Extract the [X, Y] coordinate from the center of the cell holding the provided text.  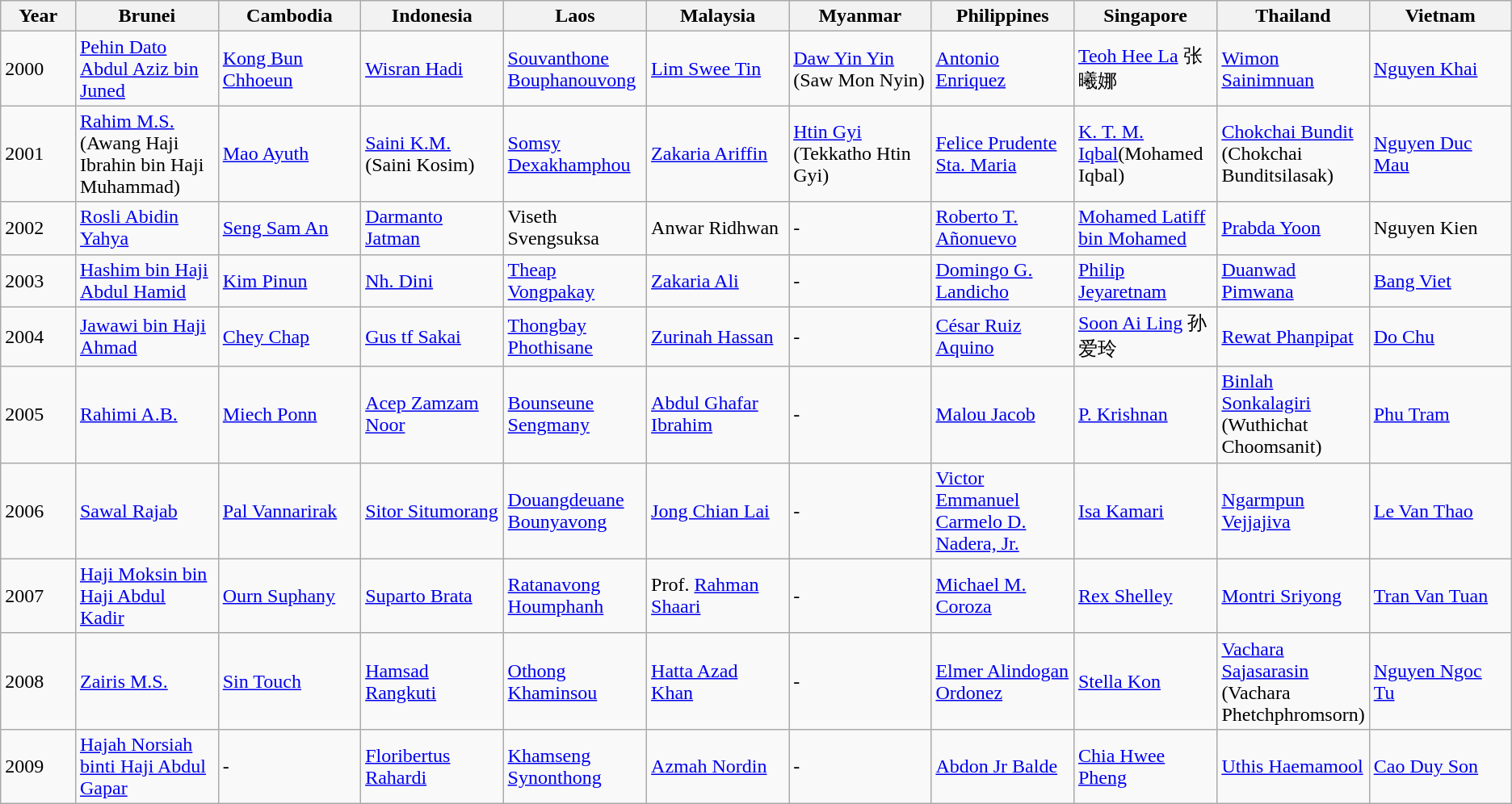
Philip Jeyaretnam [1145, 281]
Teoh Hee La 张曦娜 [1145, 69]
Hashim bin Haji Abdul Hamid [147, 281]
Jong Chian Lai [718, 510]
Zurinah Hassan [718, 337]
Suparto Brata [432, 596]
2003 [39, 281]
Prabda Yoon [1293, 228]
2005 [39, 415]
Victor Emmanuel Carmelo D. Nadera, Jr. [1003, 510]
P. Krishnan [1145, 415]
Michael M. Coroza [1003, 596]
Montri Sriyong [1293, 596]
Cao Duy Son [1440, 766]
Antonio Enriquez [1003, 69]
Abdon Jr Balde [1003, 766]
Sin Touch [289, 681]
Zakaria Ariffin [718, 153]
Tran Van Tuan [1440, 596]
Ourn Suphany [289, 596]
Floribertus Rahardi [432, 766]
Chey Chap [289, 337]
Stella Kon [1145, 681]
Wisran Hadi [432, 69]
César Ruiz Aquino [1003, 337]
Lim Swee Tin [718, 69]
Rahimi A.B. [147, 415]
Prof. Rahman Shaari [718, 596]
Nguyen Duc Mau [1440, 153]
2008 [39, 681]
Khamseng Synonthong [575, 766]
Soon Ai Ling 孙爱玲 [1145, 337]
Hamsad Rangkuti [432, 681]
Felice Prudente Sta. Maria [1003, 153]
Brunei [147, 16]
Laos [575, 16]
Vietnam [1440, 16]
Mohamed Latiff bin Mohamed [1145, 228]
Nguyen Ngoc Tu [1440, 681]
Jawawi bin Haji Ahmad [147, 337]
Acep Zamzam Noor [432, 415]
Rosli Abidin Yahya [147, 228]
Souvanthone Bouphanouvong [575, 69]
Zairis M.S. [147, 681]
2004 [39, 337]
Wimon Sainimnuan [1293, 69]
Chokchai Bundit (Chokchai Bunditsilasak) [1293, 153]
Saini K.M. (Saini Kosim) [432, 153]
Bounseune Sengmany [575, 415]
Rex Shelley [1145, 596]
Year [39, 16]
K. T. M. Iqbal(Mohamed Iqbal) [1145, 153]
Rewat Phanpipat [1293, 337]
Elmer Alindogan Ordonez [1003, 681]
Binlah Sonkalagiri (Wuthichat Choomsanit) [1293, 415]
Chia Hwee Pheng [1145, 766]
Nh. Dini [432, 281]
Viseth Svengsuksa [575, 228]
Ngarmpun Vejjajiva [1293, 510]
Malou Jacob [1003, 415]
Douangdeuane Bounyavong [575, 510]
Theap Vongpakay [575, 281]
Sawal Rajab [147, 510]
Nguyen Kien [1440, 228]
2009 [39, 766]
Zakaria Ali [718, 281]
Domingo G. Landicho [1003, 281]
Duanwad Pimwana [1293, 281]
Bang Viet [1440, 281]
Singapore [1145, 16]
Ratanavong Houmphanh [575, 596]
Sitor Situmorang [432, 510]
Hajah Norsiah binti Haji Abdul Gapar [147, 766]
2002 [39, 228]
2000 [39, 69]
Abdul Ghafar Ibrahim [718, 415]
Anwar Ridhwan [718, 228]
Rahim M.S. (Awang Haji Ibrahin bin Haji Muhammad) [147, 153]
Kong Bun Chhoeun [289, 69]
Hatta Azad Khan [718, 681]
Haji Moksin bin Haji Abdul Kadir [147, 596]
Somsy Dexakhamphou [575, 153]
2007 [39, 596]
Philippines [1003, 16]
Do Chu [1440, 337]
Le Van Thao [1440, 510]
Azmah Nordin [718, 766]
Miech Ponn [289, 415]
Othong Khaminsou [575, 681]
Daw Yin Yin (Saw Mon Nyin) [860, 69]
Thailand [1293, 16]
Phu Tram [1440, 415]
Mao Ayuth [289, 153]
Malaysia [718, 16]
2001 [39, 153]
2006 [39, 510]
Cambodia [289, 16]
Pal Vannarirak [289, 510]
Gus tf Sakai [432, 337]
Myanmar [860, 16]
Seng Sam An [289, 228]
Uthis Haemamool [1293, 766]
Isa Kamari [1145, 510]
Darmanto Jatman [432, 228]
Nguyen Khai [1440, 69]
Htin Gyi (Tekkatho Htin Gyi) [860, 153]
Thongbay Phothisane [575, 337]
Kim Pinun [289, 281]
Indonesia [432, 16]
Roberto T. Añonuevo [1003, 228]
Vachara Sajasarasin (Vachara Phetchphromsorn) [1293, 681]
Pehin Dato Abdul Aziz bin Juned [147, 69]
